Scan for the cell matching the given text and deliver its (X, Y) coordinate at center. 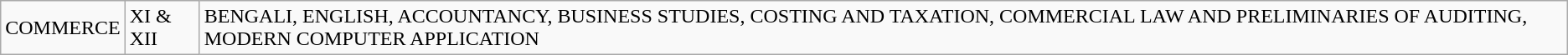
XI & XII (162, 28)
BENGALI, ENGLISH, ACCOUNTANCY, BUSINESS STUDIES, COSTING AND TAXATION, COMMERCIAL LAW AND PRELIMINARIES OF AUDITING, MODERN COMPUTER APPLICATION (883, 28)
COMMERCE (63, 28)
